Return [x, y] of the center of cell containing provided text 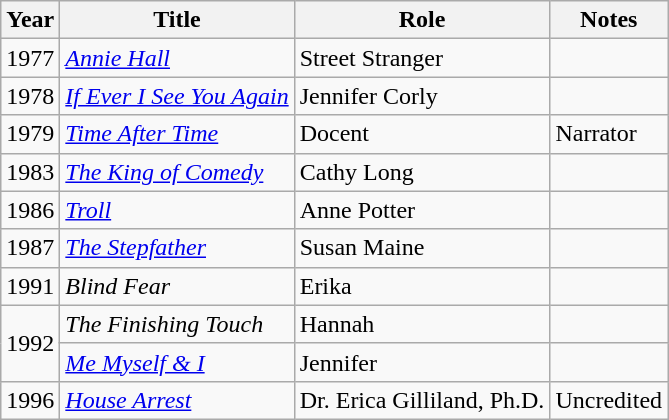
Time After Time [177, 134]
Notes [609, 20]
1977 [30, 58]
The Stepfather [177, 248]
Dr. Erica Gilliland, Ph.D. [422, 400]
Annie Hall [177, 58]
1996 [30, 400]
Street Stranger [422, 58]
Year [30, 20]
Erika [422, 286]
Troll [177, 210]
House Arrest [177, 400]
Hannah [422, 324]
Cathy Long [422, 172]
Docent [422, 134]
The Finishing Touch [177, 324]
1986 [30, 210]
Uncredited [609, 400]
1992 [30, 343]
Blind Fear [177, 286]
Anne Potter [422, 210]
1983 [30, 172]
Role [422, 20]
1991 [30, 286]
Jennifer [422, 362]
1987 [30, 248]
Narrator [609, 134]
Jennifer Corly [422, 96]
Susan Maine [422, 248]
Me Myself & I [177, 362]
1978 [30, 96]
The King of Comedy [177, 172]
If Ever I See You Again [177, 96]
1979 [30, 134]
Title [177, 20]
